From the cell containing the given text, extract its center point as [X, Y] coordinate. 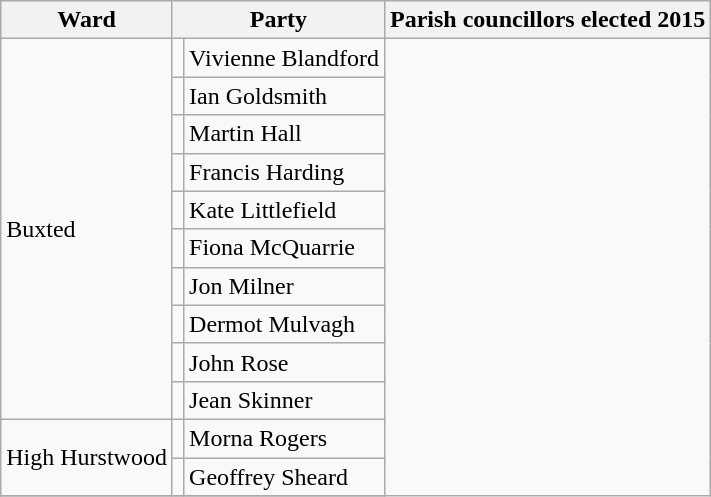
Party [278, 20]
Kate Littlefield [284, 210]
Dermot Mulvagh [284, 324]
Fiona McQuarrie [284, 248]
High Hurstwood [87, 457]
Francis Harding [284, 172]
Jon Milner [284, 286]
Geoffrey Sheard [284, 477]
Morna Rogers [284, 438]
Buxted [87, 230]
Ward [87, 20]
Parish councillors elected 2015 [547, 20]
Vivienne Blandford [284, 58]
Ian Goldsmith [284, 96]
John Rose [284, 362]
Martin Hall [284, 134]
Jean Skinner [284, 400]
